Capture the cell that displays the provided text and extract its [X, Y] central coordinate. 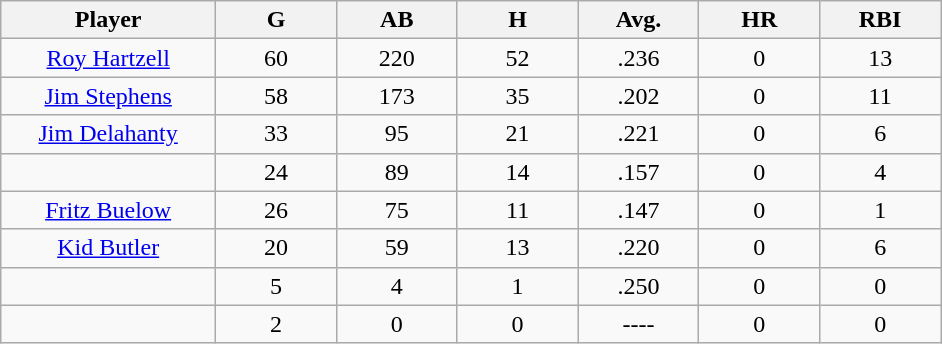
89 [396, 172]
---- [638, 324]
Player [108, 20]
24 [276, 172]
2 [276, 324]
21 [518, 134]
Jim Delahanty [108, 134]
AB [396, 20]
20 [276, 248]
G [276, 20]
.220 [638, 248]
.236 [638, 58]
Roy Hartzell [108, 58]
Kid Butler [108, 248]
H [518, 20]
14 [518, 172]
.157 [638, 172]
Jim Stephens [108, 96]
95 [396, 134]
35 [518, 96]
.221 [638, 134]
33 [276, 134]
Avg. [638, 20]
.202 [638, 96]
26 [276, 210]
52 [518, 58]
RBI [880, 20]
60 [276, 58]
75 [396, 210]
.147 [638, 210]
58 [276, 96]
59 [396, 248]
173 [396, 96]
HR [760, 20]
5 [276, 286]
Fritz Buelow [108, 210]
.250 [638, 286]
220 [396, 58]
